Pinpoint the cell where the given text exists, returning its [x, y] midpoint coordinate. 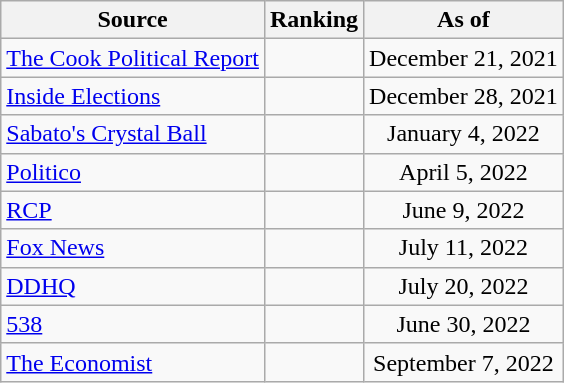
June 30, 2022 [464, 324]
Politico [133, 172]
January 4, 2022 [464, 134]
September 7, 2022 [464, 362]
December 28, 2021 [464, 96]
April 5, 2022 [464, 172]
RCP [133, 210]
DDHQ [133, 286]
The Cook Political Report [133, 58]
Sabato's Crystal Ball [133, 134]
July 11, 2022 [464, 248]
538 [133, 324]
July 20, 2022 [464, 286]
The Economist [133, 362]
Source [133, 20]
As of [464, 20]
Fox News [133, 248]
June 9, 2022 [464, 210]
Inside Elections [133, 96]
Ranking [314, 20]
December 21, 2021 [464, 58]
